Extract the (x, y) coordinate from the center of the cell holding the provided text.  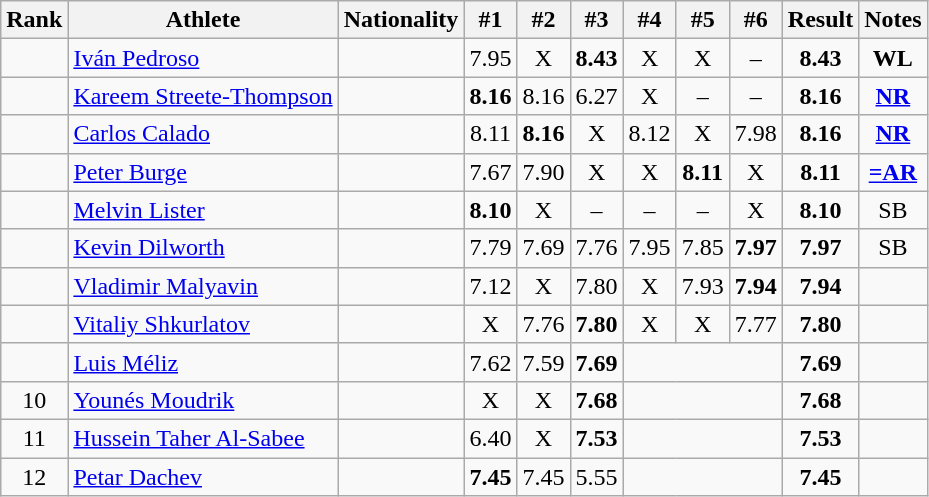
Carlos Calado (203, 134)
7.93 (702, 286)
Result (820, 20)
#1 (490, 20)
Rank (34, 20)
Peter Burge (203, 172)
WL (893, 58)
7.98 (756, 134)
#5 (702, 20)
=AR (893, 172)
Luis Méliz (203, 362)
#6 (756, 20)
7.62 (490, 362)
7.77 (756, 324)
Iván Pedroso (203, 58)
12 (34, 477)
6.40 (490, 438)
Kevin Dilworth (203, 248)
Kareem Streete-Thompson (203, 96)
11 (34, 438)
Younés Moudrik (203, 400)
Notes (893, 20)
7.59 (544, 362)
Vitaliy Shkurlatov (203, 324)
5.55 (596, 477)
Hussein Taher Al-Sabee (203, 438)
7.85 (702, 248)
Petar Dachev (203, 477)
Nationality (401, 20)
Athlete (203, 20)
Melvin Lister (203, 210)
7.90 (544, 172)
8.12 (650, 134)
#4 (650, 20)
7.12 (490, 286)
7.79 (490, 248)
6.27 (596, 96)
#2 (544, 20)
#3 (596, 20)
Vladimir Malyavin (203, 286)
7.67 (490, 172)
10 (34, 400)
